Output the (x, y) coordinate of the center of the cell containing the given text.  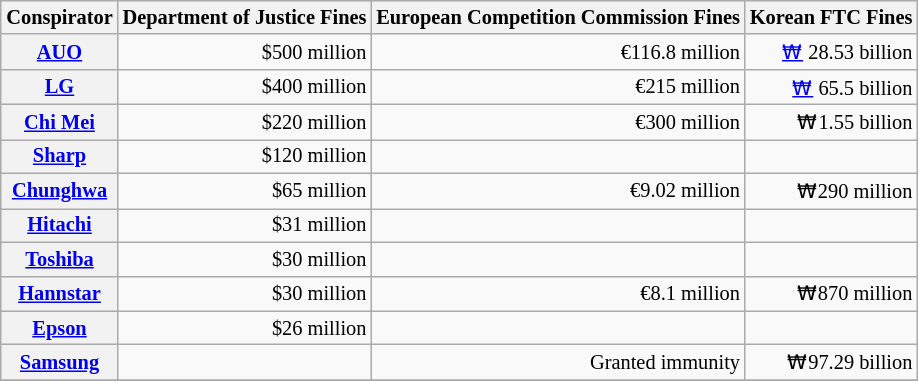
Toshiba (59, 259)
€116.8 million (558, 52)
€215 million (558, 88)
Hannstar (59, 294)
€9.02 million (558, 192)
$120 million (245, 157)
$31 million (245, 226)
Korean FTC Fines (831, 18)
Samsung (59, 362)
Department of Justice Fines (245, 18)
Conspirator (59, 18)
€300 million (558, 122)
Chunghwa (59, 192)
$65 million (245, 192)
₩97.29 billion (831, 362)
Granted immunity (558, 362)
€8.1 million (558, 294)
Epson (59, 328)
Hitachi (59, 226)
₩ 65.5 billion (831, 88)
Sharp (59, 157)
AUO (59, 52)
$220 million (245, 122)
₩870 million (831, 294)
$400 million (245, 88)
LG (59, 88)
₩ 28.53 billion (831, 52)
European Competition Commission Fines (558, 18)
$26 million (245, 328)
$500 million (245, 52)
₩1.55 billion (831, 122)
Chi Mei (59, 122)
₩290 million (831, 192)
